Capture the cell that displays the provided text and extract its (x, y) central coordinate. 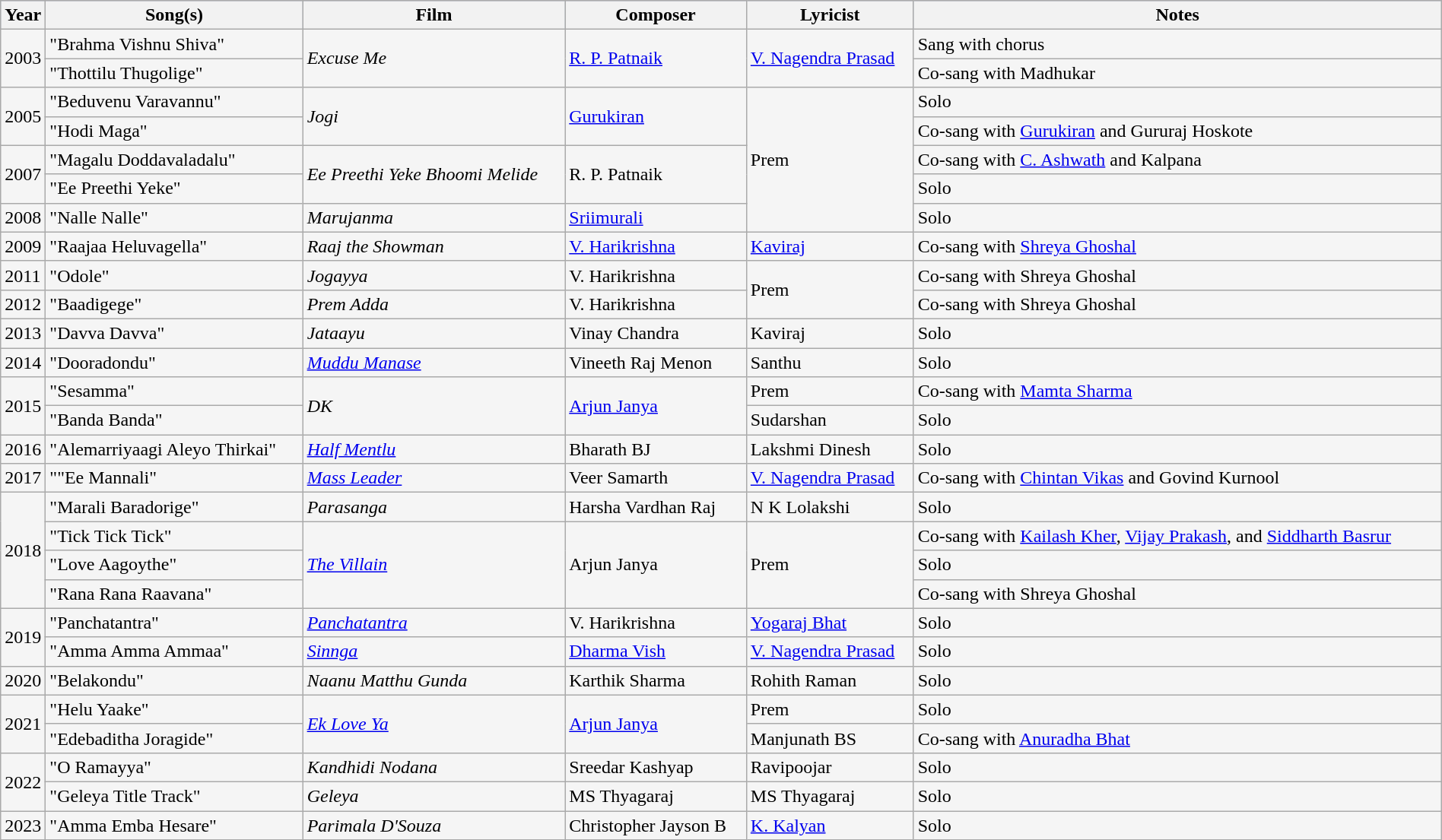
Parasanga (434, 507)
"Banda Banda" (174, 420)
""Ee Mannali" (174, 478)
2023 (23, 825)
Lyricist (830, 15)
Excuse Me (434, 59)
"Geleya Title Track" (174, 796)
2007 (23, 174)
Co-sang with Anuradha Bhat (1177, 738)
Song(s) (174, 15)
Harsha Vardhan Raj (656, 507)
"Ee Preethi Yeke" (174, 189)
"Beduvenu Varavannu" (174, 102)
N K Lolakshi (830, 507)
"O Ramayya" (174, 767)
2020 (23, 680)
Co-sang with Madhukar (1177, 73)
Co-sang with Mamta Sharma (1177, 391)
Manjunath BS (830, 738)
Gurukiran (656, 116)
"Amma Amma Ammaa" (174, 651)
Film (434, 15)
"Belakondu" (174, 680)
"Alemarriyaagi Aleyo Thirkai" (174, 449)
"Tick Tick Tick" (174, 536)
Dharma Vish (656, 651)
Parimala D'Souza (434, 825)
Composer (656, 15)
Yogaraj Bhat (830, 623)
"Odole" (174, 275)
Sriimurali (656, 217)
Year (23, 15)
Raaj the Showman (434, 246)
Vinay Chandra (656, 333)
"Amma Emba Hesare" (174, 825)
"Nalle Nalle" (174, 217)
2021 (23, 724)
Notes (1177, 15)
Sinnga (434, 651)
"Brahma Vishnu Shiva" (174, 44)
Veer Samarth (656, 478)
"Helu Yaake" (174, 709)
"Marali Baradorige" (174, 507)
2011 (23, 275)
2008 (23, 217)
Jogayya (434, 275)
Prem Adda (434, 304)
Ee Preethi Yeke Bhoomi Melide (434, 174)
"Love Aagoythe" (174, 565)
Sang with chorus (1177, 44)
2019 (23, 637)
"Hodi Maga" (174, 131)
Marujanma (434, 217)
Kandhidi Nodana (434, 767)
Co-sang with Chintan Vikas and Govind Kurnool (1177, 478)
"Rana Rana Raavana" (174, 594)
2012 (23, 304)
2022 (23, 781)
"Sesamma" (174, 391)
Geleya (434, 796)
Christopher Jayson B (656, 825)
2013 (23, 333)
"Thottilu Thugolige" (174, 73)
Mass Leader (434, 478)
"Magalu Doddavaladalu" (174, 160)
2014 (23, 363)
Co-sang with Kailash Kher, Vijay Prakash, and Siddharth Basrur (1177, 536)
The Villain (434, 565)
Muddu Manase (434, 363)
Vineeth Raj Menon (656, 363)
Santhu (830, 363)
Rohith Raman (830, 680)
2003 (23, 59)
"Panchatantra" (174, 623)
"Davva Davva" (174, 333)
"Baadigege" (174, 304)
Jataayu (434, 333)
Karthik Sharma (656, 680)
Sudarshan (830, 420)
Jogi (434, 116)
Panchatantra (434, 623)
Half Mentlu (434, 449)
Ek Love Ya (434, 724)
Lakshmi Dinesh (830, 449)
"Raajaa Heluvagella" (174, 246)
Co-sang with Gurukiran and Gururaj Hoskote (1177, 131)
K. Kalyan (830, 825)
"Edebaditha Joragide" (174, 738)
Sreedar Kashyap (656, 767)
Naanu Matthu Gunda (434, 680)
DK (434, 406)
2005 (23, 116)
Co-sang with C. Ashwath and Kalpana (1177, 160)
Ravipoojar (830, 767)
2016 (23, 449)
"Dooradondu" (174, 363)
2015 (23, 406)
Bharath BJ (656, 449)
2009 (23, 246)
2017 (23, 478)
2018 (23, 550)
